Provide the (x, y) coordinate of the cell's center where the given text is located.  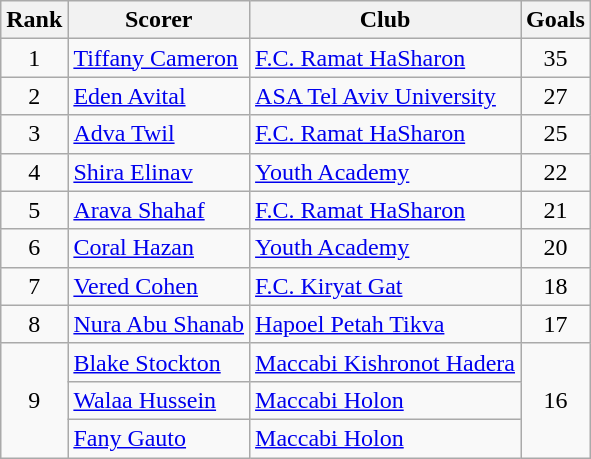
F.C. Kiryat Gat (386, 286)
27 (556, 96)
22 (556, 172)
3 (34, 134)
Club (386, 20)
16 (556, 400)
Vered Cohen (159, 286)
ASA Tel Aviv University (386, 96)
Hapoel Petah Tikva (386, 324)
6 (34, 248)
Goals (556, 20)
2 (34, 96)
Maccabi Kishronot Hadera (386, 362)
20 (556, 248)
7 (34, 286)
Eden Avital (159, 96)
Arava Shahaf (159, 210)
Nura Abu Shanab (159, 324)
Fany Gauto (159, 438)
9 (34, 400)
Tiffany Cameron (159, 58)
Walaa Hussein (159, 400)
4 (34, 172)
Shira Elinav (159, 172)
35 (556, 58)
8 (34, 324)
Blake Stockton (159, 362)
17 (556, 324)
Coral Hazan (159, 248)
18 (556, 286)
25 (556, 134)
Rank (34, 20)
Scorer (159, 20)
1 (34, 58)
5 (34, 210)
Adva Twil (159, 134)
21 (556, 210)
